Extract the (X, Y) coordinate from the center of the cell holding the provided text.  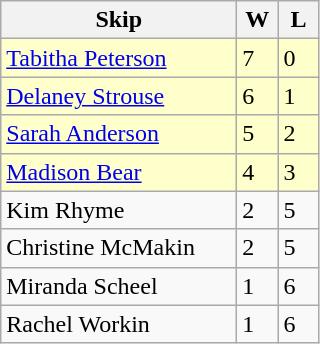
L (298, 20)
Kim Rhyme (119, 210)
Miranda Scheel (119, 286)
Christine McMakin (119, 248)
0 (298, 58)
Skip (119, 20)
3 (298, 172)
7 (258, 58)
Tabitha Peterson (119, 58)
Rachel Workin (119, 324)
Delaney Strouse (119, 96)
4 (258, 172)
Sarah Anderson (119, 134)
Madison Bear (119, 172)
W (258, 20)
